Output the [X, Y] coordinate of the center of the cell containing the given text.  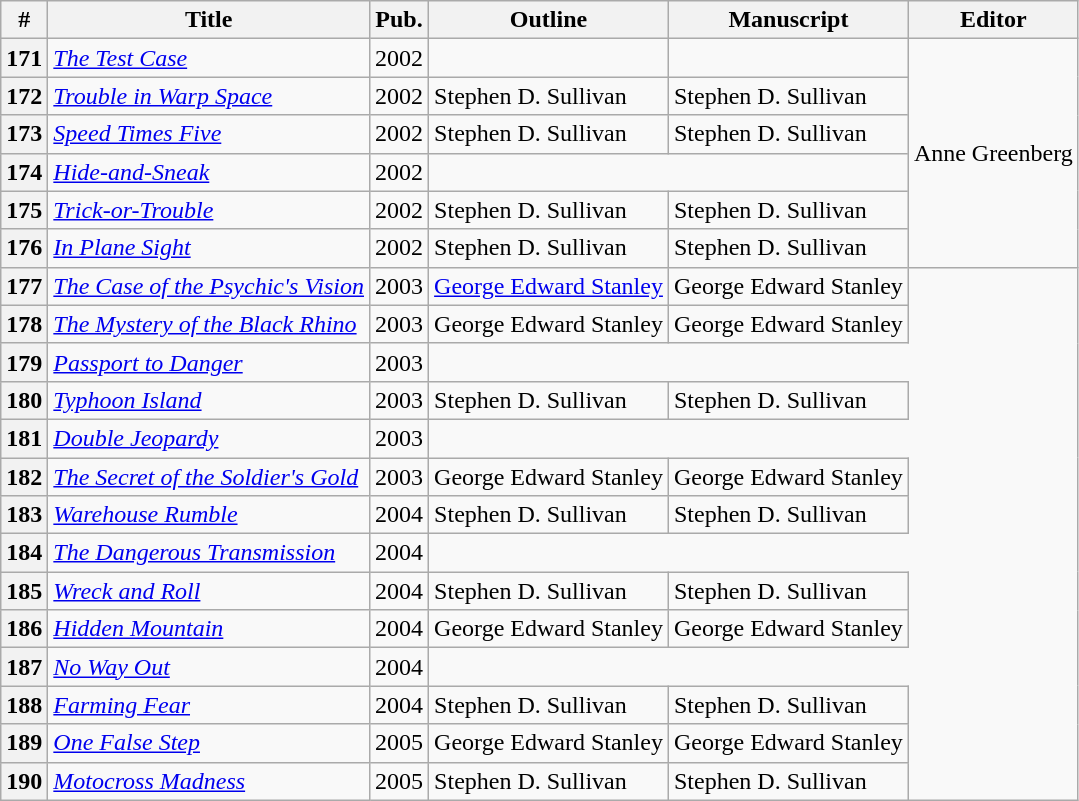
Title [209, 20]
The Mystery of the Black Rhino [209, 324]
Hide-and-Sneak [209, 172]
174 [24, 172]
Farming Fear [209, 705]
179 [24, 362]
# [24, 20]
186 [24, 629]
184 [24, 553]
176 [24, 248]
The Case of the Psychic's Vision [209, 286]
181 [24, 438]
Trick-or-Trouble [209, 210]
188 [24, 705]
Typhoon Island [209, 400]
182 [24, 477]
The Secret of the Soldier's Gold [209, 477]
Speed Times Five [209, 134]
173 [24, 134]
Hidden Mountain [209, 629]
The Test Case [209, 58]
Pub. [400, 20]
180 [24, 400]
In Plane Sight [209, 248]
Editor [993, 20]
185 [24, 591]
Anne Greenberg [993, 153]
171 [24, 58]
178 [24, 324]
The Dangerous Transmission [209, 553]
175 [24, 210]
No Way Out [209, 667]
Passport to Danger [209, 362]
Motocross Madness [209, 781]
Wreck and Roll [209, 591]
Warehouse Rumble [209, 515]
183 [24, 515]
Double Jeopardy [209, 438]
One False Step [209, 743]
177 [24, 286]
189 [24, 743]
172 [24, 96]
Manuscript [788, 20]
Trouble in Warp Space [209, 96]
187 [24, 667]
Outline [549, 20]
190 [24, 781]
